Detect which cell encompasses the target text, then output its (X, Y) center coordinate. 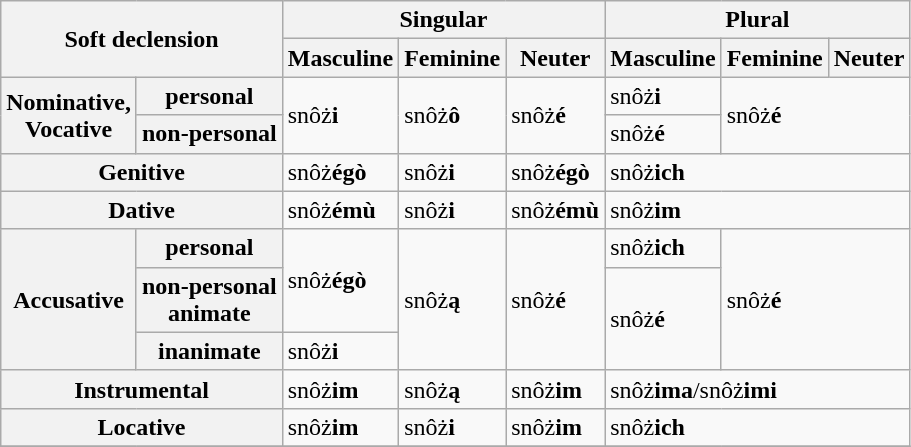
Plural (758, 20)
Soft declension (142, 39)
non-personal (209, 134)
Nominative,Vocative (69, 115)
Singular (443, 20)
inanimate (209, 351)
Accusative (69, 300)
snôżô (452, 115)
Genitive (142, 172)
non-personalanimate (209, 300)
Dative (142, 210)
Instrumental (142, 389)
snôżima/snôżimi (758, 389)
Locative (142, 427)
